Extract the (X, Y) coordinate from the center of the cell holding the provided text.  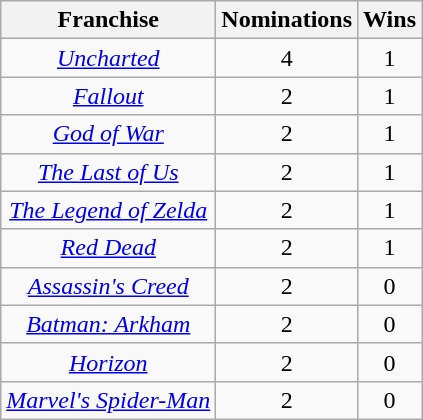
Assassin's Creed (108, 286)
Marvel's Spider-Man (108, 400)
Nominations (287, 20)
Red Dead (108, 248)
Fallout (108, 96)
4 (287, 58)
Horizon (108, 362)
God of War (108, 134)
The Legend of Zelda (108, 210)
Franchise (108, 20)
Batman: Arkham (108, 324)
The Last of Us (108, 172)
Uncharted (108, 58)
Wins (390, 20)
